For the text-containing cell, return its midpoint in [x, y] coordinate format. 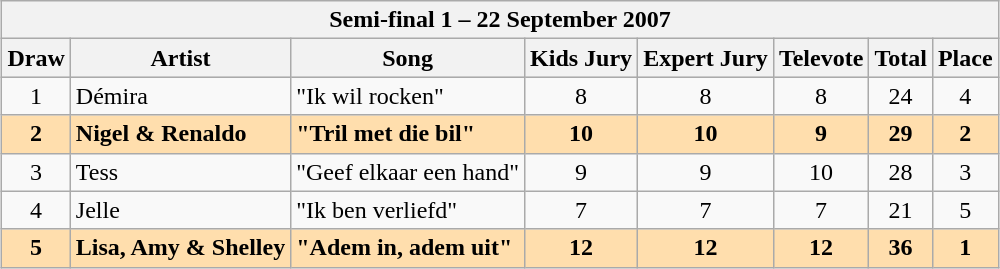
Jelle [180, 210]
21 [901, 210]
Nigel & Renaldo [180, 134]
Tess [180, 172]
"Ik wil rocken" [408, 96]
24 [901, 96]
"Tril met die bil" [408, 134]
36 [901, 248]
28 [901, 172]
Kids Jury [582, 58]
Démira [180, 96]
Lisa, Amy & Shelley [180, 248]
"Ik ben verliefd" [408, 210]
29 [901, 134]
Expert Jury [706, 58]
"Geef elkaar een hand" [408, 172]
Song [408, 58]
Artist [180, 58]
Semi-final 1 – 22 September 2007 [500, 20]
Televote [820, 58]
Draw [36, 58]
Place [965, 58]
"Adem in, adem uit" [408, 248]
Total [901, 58]
